Find where the given text appears and provide that cell's center as (x, y) coordinate. 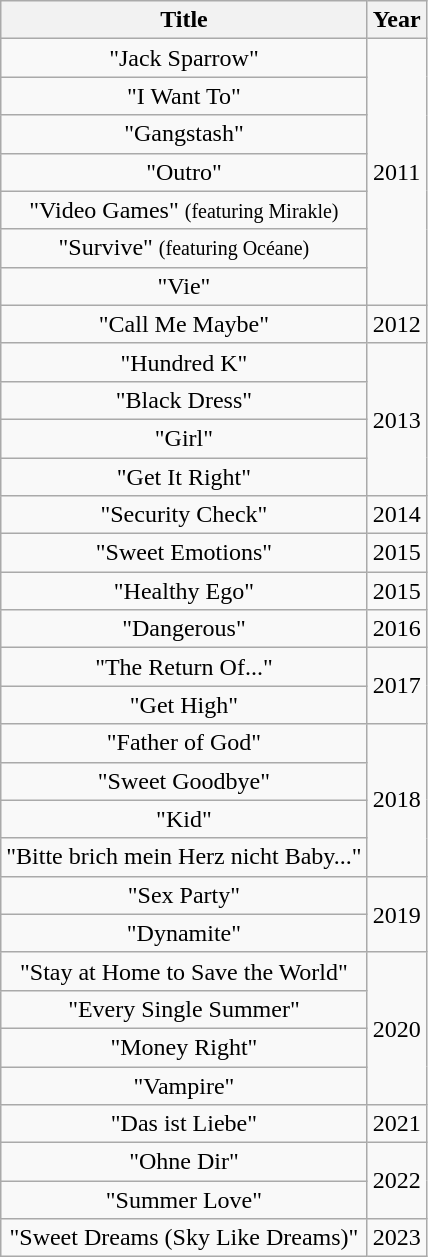
"Every Single Summer" (184, 1009)
"Sweet Goodbye" (184, 781)
2021 (396, 1124)
"Father of God" (184, 743)
"Survive" (featuring Océane) (184, 248)
"Bitte brich mein Herz nicht Baby..." (184, 857)
"Das ist Liebe" (184, 1124)
"Outro" (184, 172)
2012 (396, 324)
"Summer Love" (184, 1200)
"Vampire" (184, 1085)
"Gangstash" (184, 134)
2019 (396, 914)
"Jack Sparrow" (184, 58)
"Dynamite" (184, 933)
"Kid" (184, 819)
"Sweet Dreams (Sky Like Dreams)" (184, 1238)
"The Return Of..." (184, 667)
"Girl" (184, 438)
"Dangerous" (184, 629)
"Sex Party" (184, 895)
"Money Right" (184, 1047)
2022 (396, 1181)
"Get It Right" (184, 477)
"Healthy Ego" (184, 591)
"Vie" (184, 286)
"Call Me Maybe" (184, 324)
2013 (396, 419)
2016 (396, 629)
"Stay at Home to Save the World" (184, 971)
"I Want To" (184, 96)
"Hundred K" (184, 362)
"Black Dress" (184, 400)
2014 (396, 515)
"Sweet Emotions" (184, 553)
2020 (396, 1028)
"Ohne Dir" (184, 1162)
"Video Games" (featuring Mirakle) (184, 210)
2011 (396, 172)
Year (396, 20)
2023 (396, 1238)
2018 (396, 800)
"Security Check" (184, 515)
Title (184, 20)
"Get High" (184, 705)
2017 (396, 686)
